Pinpoint the cell where the given text exists, returning its [X, Y] midpoint coordinate. 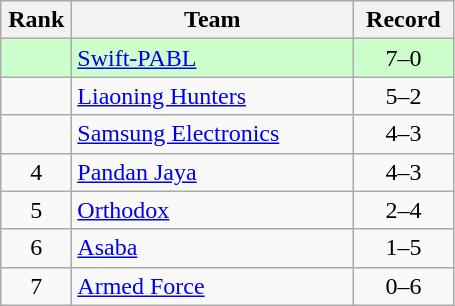
2–4 [404, 210]
Liaoning Hunters [212, 96]
5–2 [404, 96]
Swift-PABL [212, 58]
Record [404, 20]
Asaba [212, 248]
6 [36, 248]
0–6 [404, 286]
Armed Force [212, 286]
Orthodox [212, 210]
5 [36, 210]
Team [212, 20]
1–5 [404, 248]
Rank [36, 20]
Pandan Jaya [212, 172]
4 [36, 172]
Samsung Electronics [212, 134]
7 [36, 286]
7–0 [404, 58]
